Detect which cell encompasses the target text, then output its [x, y] center coordinate. 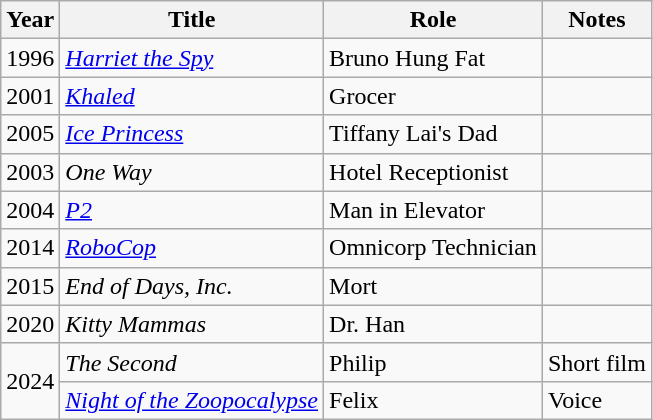
2001 [30, 96]
2024 [30, 381]
Khaled [192, 96]
2005 [30, 134]
Mort [434, 286]
Bruno Hung Fat [434, 58]
Omnicorp Technician [434, 248]
Felix [434, 400]
2020 [30, 324]
Year [30, 20]
Voice [596, 400]
2015 [30, 286]
Hotel Receptionist [434, 172]
2003 [30, 172]
Man in Elevator [434, 210]
Night of the Zoopocalypse [192, 400]
P2 [192, 210]
Ice Princess [192, 134]
Dr. Han [434, 324]
One Way [192, 172]
Title [192, 20]
Philip [434, 362]
End of Days, Inc. [192, 286]
Role [434, 20]
RoboCop [192, 248]
Kitty Mammas [192, 324]
Notes [596, 20]
Short film [596, 362]
2004 [30, 210]
The Second [192, 362]
Harriet the Spy [192, 58]
1996 [30, 58]
Tiffany Lai's Dad [434, 134]
2014 [30, 248]
Grocer [434, 96]
